Output the [X, Y] coordinate of the center of the cell containing the given text.  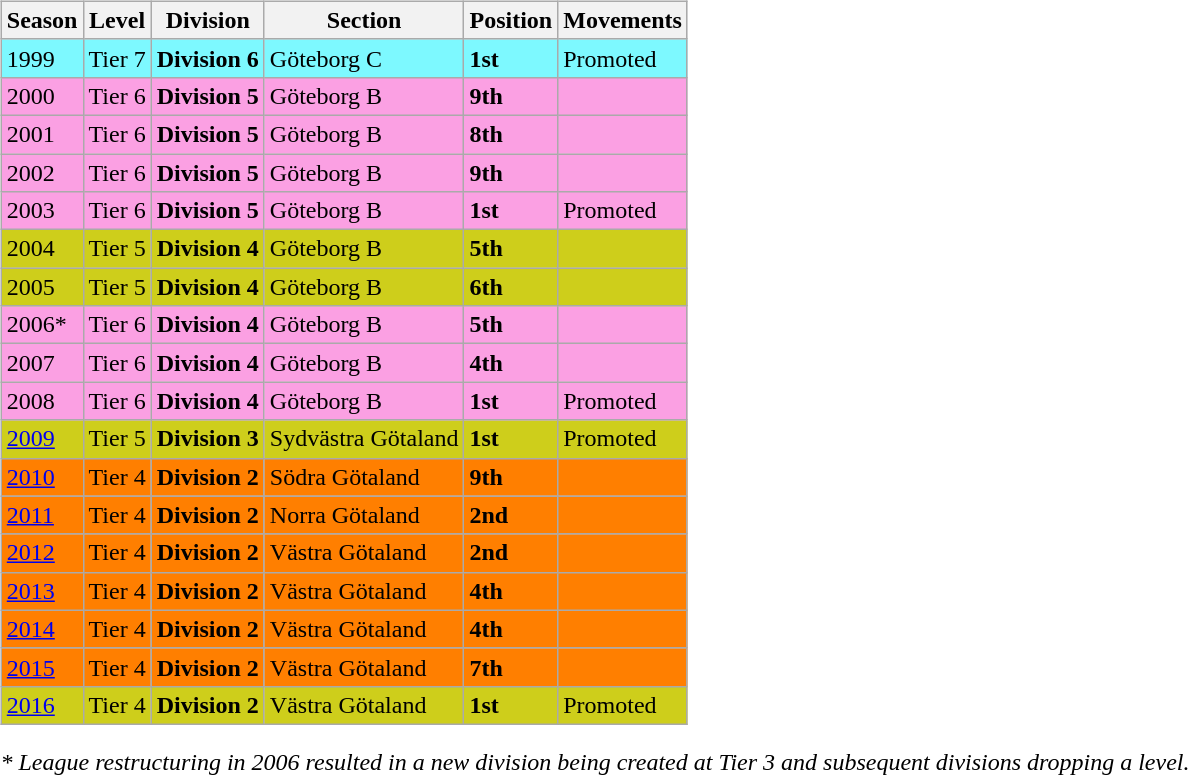
Section [364, 20]
2015 [42, 667]
1999 [42, 58]
2003 [42, 211]
2008 [42, 401]
6th [511, 287]
Division 6 [208, 58]
2009 [42, 439]
Sydvästra Götaland [364, 439]
2000 [42, 96]
2012 [42, 553]
Season [42, 20]
2016 [42, 705]
8th [511, 134]
Position [511, 20]
2010 [42, 477]
2001 [42, 134]
7th [511, 667]
2007 [42, 363]
Södra Götaland [364, 477]
Tier 7 [117, 58]
2005 [42, 287]
2011 [42, 515]
2013 [42, 591]
Movements [623, 20]
2006* [42, 325]
Norra Götaland [364, 515]
Division [208, 20]
2014 [42, 629]
Göteborg C [364, 58]
2004 [42, 249]
2002 [42, 173]
Division 3 [208, 439]
Level [117, 20]
